Identify which cell holds the provided text, then report its [X, Y] central coordinate. 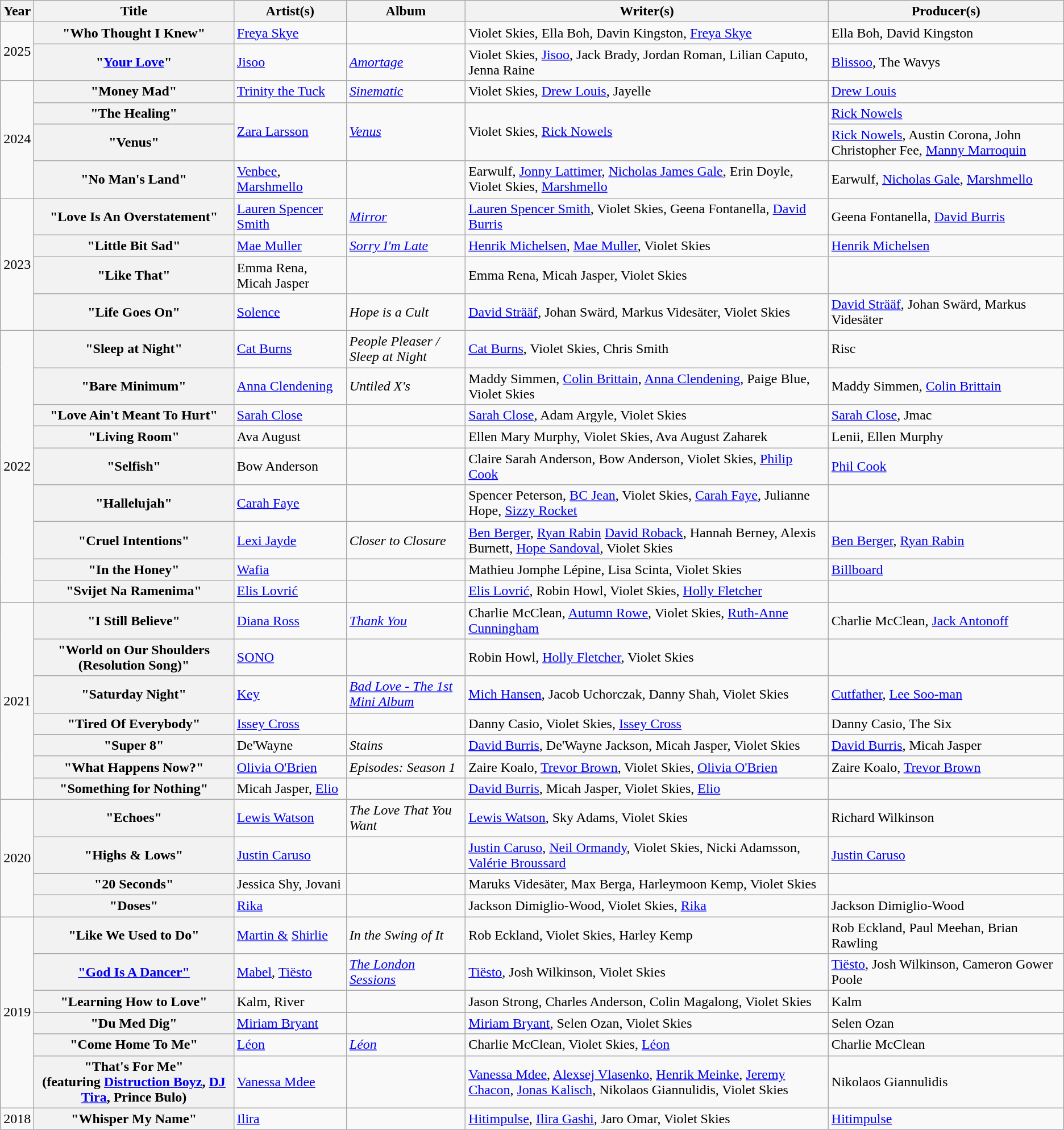
Maddy Simmen, Colin Brittain, Anna Clendening, Paige Blue, Violet Skies [647, 385]
Justin Caruso, Neil Ormandy, Violet Skies, Nicki Adamsson, Valérie Broussard [647, 855]
"Echoes" [134, 817]
Lexi Jayde [290, 540]
Solence [290, 311]
Stains [406, 745]
Zaire Koalo, Trevor Brown, Violet Skies, Olivia O'Brien [647, 767]
Violet Skies, Rick Nowels [647, 132]
David Burris, Micah Jasper, Violet Skies, Elio [647, 788]
"Love Is An Overstatement" [134, 216]
Sinematic [406, 92]
Ben Berger, Ryan Rabin [946, 540]
Jackson Dimiglio-Wood [946, 906]
Mich Hansen, Jacob Uchorczak, Danny Shah, Violet Skies [647, 695]
Miriam Bryant, Selen Ozan, Violet Skies [647, 1023]
Artist(s) [290, 11]
Amortage [406, 63]
"World on Our Shoulders (Resolution Song)" [134, 657]
"Bare Minimum" [134, 385]
Jisoo [290, 63]
Richard Wilkinson [946, 817]
Untiled X's [406, 385]
Danny Casio, The Six [946, 724]
Charlie McClean, Jack Antonoff [946, 621]
"Who Thought I Knew" [134, 33]
"Du Med Dig" [134, 1023]
Selen Ozan [946, 1023]
"Sleep at Night" [134, 349]
Rick Nowels, Austin Corona, John Christopher Fee, Manny Marroquin [946, 142]
Violet Skies, Drew Louis, Jayelle [647, 92]
"Selfish" [134, 466]
Kalm [946, 1002]
Kalm, River [290, 1002]
David Strääf, Johan Swärd, Markus Videsäter, Violet Skies [647, 311]
"Hallelujah" [134, 504]
Jason Strong, Charles Anderson, Colin Magalong, Violet Skies [647, 1002]
Charlie McClean, Autumn Rowe, Violet Skies, Ruth-Anne Cunningham [647, 621]
Lenii, Ellen Murphy [946, 437]
Risc [946, 349]
Sarah Close, Jmac [946, 416]
Year [17, 11]
"Highs & Lows" [134, 855]
Anna Clendening [290, 385]
Phil Cook [946, 466]
Blissoo, The Wavys [946, 63]
"God Is A Dancer" [134, 972]
2022 [17, 466]
Mathieu Jomphe Lépine, Lisa Scinta, Violet Skies [647, 570]
Violet Skies, Ella Boh, Davin Kingston, Freya Skye [647, 33]
Vanessa Mdee, Alexsej Vlasenko, Henrik Meinke, Jeremy Chacon, Jonas Kalisch, Nikolaos Giannulidis, Violet Skies [647, 1082]
Bow Anderson [290, 466]
Ava August [290, 437]
De'Wayne [290, 745]
"Little Bit Sad" [134, 246]
"20 Seconds" [134, 884]
2018 [17, 1119]
Thank You [406, 621]
Lauren Spencer Smith, Violet Skies, Geena Fontanella, David Burris [647, 216]
Bad Love - The 1st Mini Album [406, 695]
Rob Eckland, Violet Skies, Harley Kemp [647, 936]
Venbee, Marshmello [290, 180]
Lauren Spencer Smith [290, 216]
Title [134, 11]
Nikolaos Giannulidis [946, 1082]
Miriam Bryant [290, 1023]
Olivia O'Brien [290, 767]
"Come Home To Me" [134, 1045]
"What Happens Now?" [134, 767]
Rick Nowels [946, 113]
Emma Rena, Micah Jasper [290, 275]
Key [290, 695]
"Svijet Na Ramenima" [134, 591]
Sarah Close, Adam Argyle, Violet Skies [647, 416]
Hitimpulse [946, 1119]
"Doses" [134, 906]
Zaire Koalo, Trevor Brown [946, 767]
2019 [17, 1012]
Sarah Close [290, 416]
Vanessa Mdee [290, 1082]
Freya Skye [290, 33]
"Something for Nothing" [134, 788]
"Life Goes On" [134, 311]
Jessica Shy, Jovani [290, 884]
Zara Larsson [290, 132]
"Saturday Night" [134, 695]
"No Man's Land" [134, 180]
"That's For Me"(featuring Distruction Boyz, DJ Tira, Prince Bulo) [134, 1082]
SONO [290, 657]
Rob Eckland, Paul Meehan, Brian Rawling [946, 936]
"Venus" [134, 142]
Lewis Watson [290, 817]
Cutfather, Lee Soo-man [946, 695]
People Pleaser / Sleep at Night [406, 349]
In the Swing of It [406, 936]
Venus [406, 132]
2023 [17, 264]
Geena Fontanella, David Burris [946, 216]
Tiësto, Josh Wilkinson, Cameron Gower Poole [946, 972]
Diana Ross [290, 621]
"Tired Of Everybody" [134, 724]
"Living Room" [134, 437]
Producer(s) [946, 11]
"Whisper My Name" [134, 1119]
Martin & Shirlie [290, 936]
Trinity the Tuck [290, 92]
Mae Muller [290, 246]
2020 [17, 858]
Tiësto, Josh Wilkinson, Violet Skies [647, 972]
Ellen Mary Murphy, Violet Skies, Ava August Zaharek [647, 437]
David Strääf, Johan Swärd, Markus Videsäter [946, 311]
The London Sessions [406, 972]
"Love Ain't Meant To Hurt" [134, 416]
Ilira [290, 1119]
2021 [17, 700]
Hitimpulse, Ilira Gashi, Jaro Omar, Violet Skies [647, 1119]
"I Still Believe" [134, 621]
Spencer Peterson, BC Jean, Violet Skies, Carah Faye, Julianne Hope, Sizzy Rocket [647, 504]
"Your Love" [134, 63]
Ben Berger, Ryan Rabin David Roback, Hannah Berney, Alexis Burnett, Hope Sandoval, Violet Skies [647, 540]
Claire Sarah Anderson, Bow Anderson, Violet Skies, Philip Cook [647, 466]
Rika [290, 906]
Danny Casio, Violet Skies, Issey Cross [647, 724]
Cat Burns [290, 349]
Ella Boh, David Kingston [946, 33]
Maddy Simmen, Colin Brittain [946, 385]
Episodes: Season 1 [406, 767]
Hope is a Cult [406, 311]
Sorry I'm Late [406, 246]
Wafia [290, 570]
2024 [17, 139]
Lewis Watson, Sky Adams, Violet Skies [647, 817]
Carah Faye [290, 504]
Charlie McClean [946, 1045]
"Like That" [134, 275]
Album [406, 11]
"Super 8" [134, 745]
Henrik Michelsen, Mae Muller, Violet Skies [647, 246]
"Cruel Intentions" [134, 540]
Earwulf, Nicholas Gale, Marshmello [946, 180]
"Learning How to Love" [134, 1002]
"Like We Used to Do" [134, 936]
Billboard [946, 570]
Henrik Michelsen [946, 246]
Earwulf, Jonny Lattimer, Nicholas James Gale, Erin Doyle, Violet Skies, Marshmello [647, 180]
Closer to Closure [406, 540]
The Love That You Want [406, 817]
"In the Honey" [134, 570]
Mirror [406, 216]
Issey Cross [290, 724]
Writer(s) [647, 11]
Jackson Dimiglio-Wood, Violet Skies, Rika [647, 906]
Robin Howl, Holly Fletcher, Violet Skies [647, 657]
David Burris, Micah Jasper [946, 745]
David Burris, De'Wayne Jackson, Micah Jasper, Violet Skies [647, 745]
Mabel, Tiësto [290, 972]
Cat Burns, Violet Skies, Chris Smith [647, 349]
2025 [17, 51]
Emma Rena, Micah Jasper, Violet Skies [647, 275]
Elis Lovrić, Robin Howl, Violet Skies, Holly Fletcher [647, 591]
"Money Mad" [134, 92]
Micah Jasper, Elio [290, 788]
Charlie McClean, Violet Skies, Léon [647, 1045]
"The Healing" [134, 113]
Drew Louis [946, 92]
Maruks Videsäter, Max Berga, Harleymoon Kemp, Violet Skies [647, 884]
Violet Skies, Jisoo, Jack Brady, Jordan Roman, Lilian Caputo, Jenna Raine [647, 63]
Elis Lovrić [290, 591]
